Output the (x, y) coordinate of the center of the cell containing the given text.  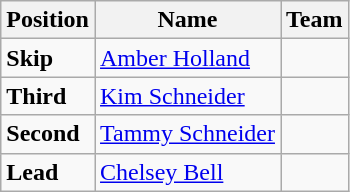
Team (314, 20)
Name (187, 20)
Kim Schneider (187, 96)
Chelsey Bell (187, 172)
Amber Holland (187, 58)
Position (48, 20)
Lead (48, 172)
Skip (48, 58)
Second (48, 134)
Third (48, 96)
Tammy Schneider (187, 134)
